Provide the (x, y) coordinate of the cell's center where the given text is located.  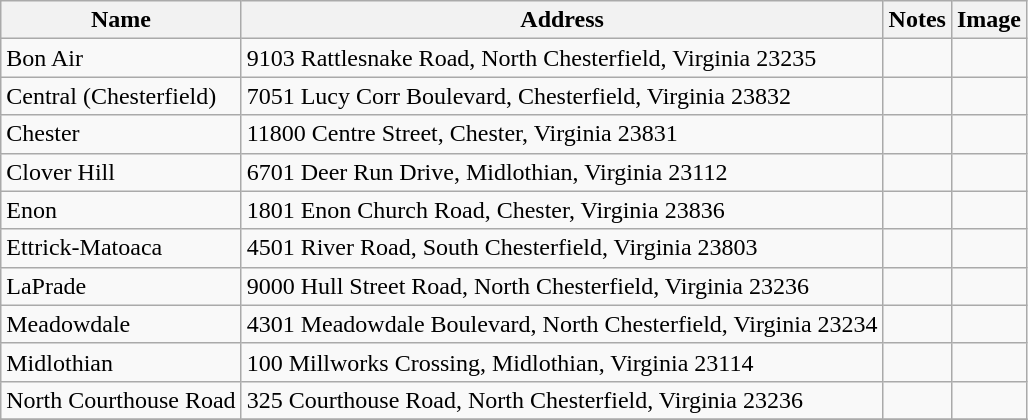
Midlothian (121, 362)
Notes (917, 20)
4501 River Road, South Chesterfield, Virginia 23803 (562, 248)
9103 Rattlesnake Road, North Chesterfield, Virginia 23235 (562, 58)
9000 Hull Street Road, North Chesterfield, Virginia 23236 (562, 286)
6701 Deer Run Drive, Midlothian, Virginia 23112 (562, 172)
11800 Centre Street, Chester, Virginia 23831 (562, 134)
North Courthouse Road (121, 400)
Address (562, 20)
Meadowdale (121, 324)
1801 Enon Church Road, Chester, Virginia 23836 (562, 210)
7051 Lucy Corr Boulevard, Chesterfield, Virginia 23832 (562, 96)
LaPrade (121, 286)
Ettrick-Matoaca (121, 248)
Enon (121, 210)
Bon Air (121, 58)
4301 Meadowdale Boulevard, North Chesterfield, Virginia 23234 (562, 324)
Image (988, 20)
Clover Hill (121, 172)
Name (121, 20)
100 Millworks Crossing, Midlothian, Virginia 23114 (562, 362)
325 Courthouse Road, North Chesterfield, Virginia 23236 (562, 400)
Central (Chesterfield) (121, 96)
Chester (121, 134)
